Provide the (x, y) coordinate of the cell's center where the given text is located.  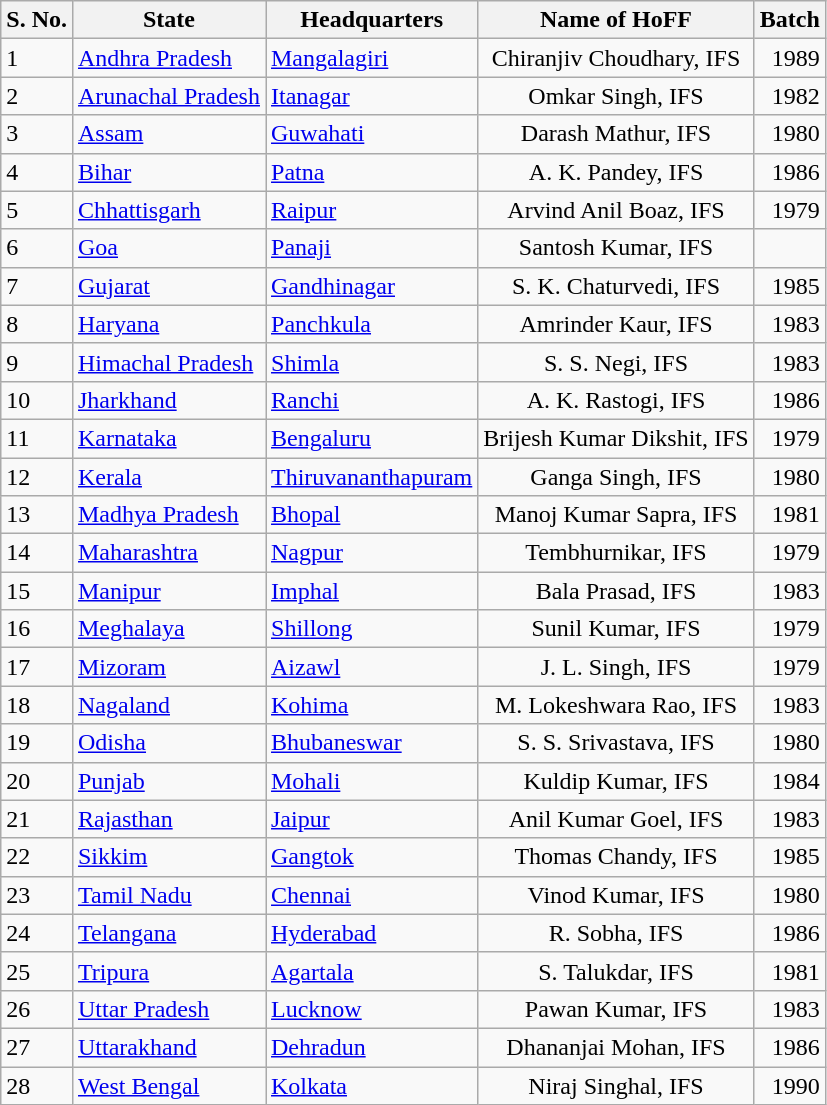
Bhopal (372, 515)
Kerala (168, 477)
A. K. Rastogi, IFS (616, 400)
9 (37, 362)
S. S. Srivastava, IFS (616, 743)
1984 (790, 781)
J. L. Singh, IFS (616, 667)
Shimla (372, 362)
Vinod Kumar, IFS (616, 895)
S. Talukdar, IFS (616, 971)
Nagaland (168, 705)
S. No. (37, 20)
15 (37, 591)
Kolkata (372, 1085)
Jaipur (372, 819)
12 (37, 477)
25 (37, 971)
Nagpur (372, 553)
18 (37, 705)
Shillong (372, 629)
Arvind Anil Boaz, IFS (616, 210)
Chiranjiv Choudhary, IFS (616, 58)
Ranchi (372, 400)
Tripura (168, 971)
Mangalagiri (372, 58)
Dhananjai Mohan, IFS (616, 1047)
Brijesh Kumar Dikshit, IFS (616, 438)
Jharkhand (168, 400)
16 (37, 629)
Uttarakhand (168, 1047)
Punjab (168, 781)
1 (37, 58)
Sikkim (168, 857)
Guwahati (372, 134)
S. K. Chaturvedi, IFS (616, 286)
7 (37, 286)
Tamil Nadu (168, 895)
A. K. Pandey, IFS (616, 172)
3 (37, 134)
Pawan Kumar, IFS (616, 1009)
Batch (790, 20)
22 (37, 857)
R. Sobha, IFS (616, 933)
17 (37, 667)
1989 (790, 58)
Chennai (372, 895)
Darash Mathur, IFS (616, 134)
Gujarat (168, 286)
Mohali (372, 781)
Dehradun (372, 1047)
Manipur (168, 591)
Andhra Pradesh (168, 58)
Panchkula (372, 324)
Niraj Singhal, IFS (616, 1085)
Goa (168, 248)
14 (37, 553)
23 (37, 895)
19 (37, 743)
Gangtok (372, 857)
8 (37, 324)
Manoj Kumar Sapra, IFS (616, 515)
Aizawl (372, 667)
24 (37, 933)
Bihar (168, 172)
Meghalaya (168, 629)
Bhubaneswar (372, 743)
Bengaluru (372, 438)
Thomas Chandy, IFS (616, 857)
Rajasthan (168, 819)
Madhya Pradesh (168, 515)
S. S. Negi, IFS (616, 362)
Arunachal Pradesh (168, 96)
27 (37, 1047)
10 (37, 400)
Agartala (372, 971)
Maharashtra (168, 553)
Kohima (372, 705)
Assam (168, 134)
Haryana (168, 324)
13 (37, 515)
Karnataka (168, 438)
Imphal (372, 591)
5 (37, 210)
Himachal Pradesh (168, 362)
M. Lokeshwara Rao, IFS (616, 705)
West Bengal (168, 1085)
Uttar Pradesh (168, 1009)
Santosh Kumar, IFS (616, 248)
Tembhurnikar, IFS (616, 553)
Telangana (168, 933)
Gandhinagar (372, 286)
Amrinder Kaur, IFS (616, 324)
11 (37, 438)
1990 (790, 1085)
6 (37, 248)
Panaji (372, 248)
4 (37, 172)
28 (37, 1085)
Mizoram (168, 667)
Patna (372, 172)
Itanagar (372, 96)
Anil Kumar Goel, IFS (616, 819)
Ganga Singh, IFS (616, 477)
26 (37, 1009)
Raipur (372, 210)
Headquarters (372, 20)
Omkar Singh, IFS (616, 96)
1982 (790, 96)
Odisha (168, 743)
Lucknow (372, 1009)
Chhattisgarh (168, 210)
20 (37, 781)
Name of HoFF (616, 20)
2 (37, 96)
Kuldip Kumar, IFS (616, 781)
21 (37, 819)
Thiruvananthapuram (372, 477)
Sunil Kumar, IFS (616, 629)
Bala Prasad, IFS (616, 591)
Hyderabad (372, 933)
State (168, 20)
